Determine the [x, y] coordinate at the center of the cell enclosing the given text.  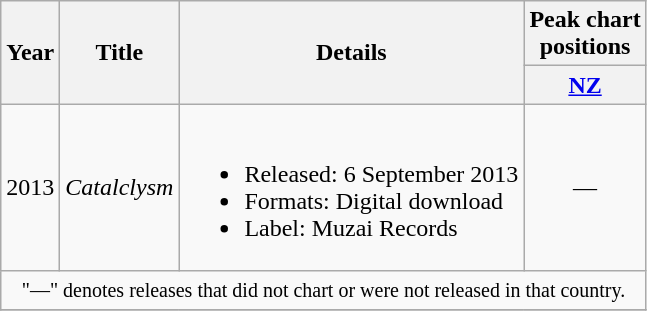
— [585, 188]
Year [30, 52]
Details [352, 52]
"—" denotes releases that did not chart or were not released in that country. [324, 290]
Title [120, 52]
NZ [585, 85]
Peak chartpositions [585, 34]
Catalclysm [120, 188]
2013 [30, 188]
Released: 6 September 2013Formats: Digital downloadLabel: Muzai Records [352, 188]
